Identify which cell holds the provided text, then report its [X, Y] central coordinate. 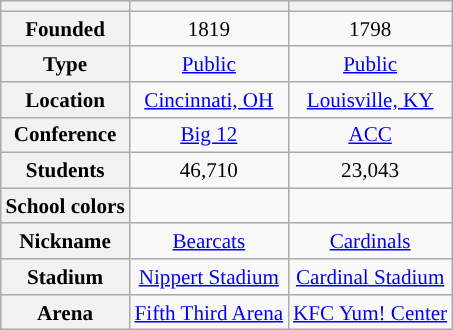
1798 [370, 28]
Founded [66, 28]
Big 12 [210, 134]
School colors [66, 206]
Location [66, 100]
Cardinals [370, 240]
Louisville, KY [370, 100]
23,043 [370, 170]
Fifth Third Arena [210, 312]
Students [66, 170]
Cardinal Stadium [370, 276]
Nippert Stadium [210, 276]
Type [66, 64]
Stadium [66, 276]
Arena [66, 312]
ACC [370, 134]
KFC Yum! Center [370, 312]
Cincinnati, OH [210, 100]
1819 [210, 28]
46,710 [210, 170]
Nickname [66, 240]
Bearcats [210, 240]
Conference [66, 134]
